Search for the cell housing the specified text and yield its [X, Y] center coordinate. 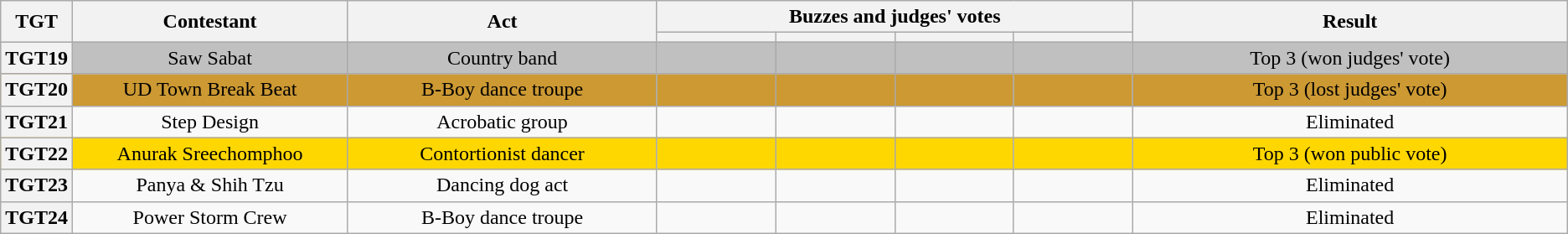
Top 3 (won public vote) [1350, 153]
Act [503, 22]
TGT24 [37, 217]
Dancing dog act [503, 185]
TGT19 [37, 58]
TGT21 [37, 122]
Top 3 (lost judges' vote) [1350, 90]
Contestant [210, 22]
Saw Sabat [210, 58]
UD Town Break Beat [210, 90]
Step Design [210, 122]
TGT20 [37, 90]
Panya & Shih Tzu [210, 185]
Buzzes and judges' votes [895, 17]
Result [1350, 22]
Power Storm Crew [210, 217]
Contortionist dancer [503, 153]
Anurak Sreechomphoo [210, 153]
Top 3 (won judges' vote) [1350, 58]
Country band [503, 58]
Acrobatic group [503, 122]
TGT23 [37, 185]
TGT22 [37, 153]
TGT [37, 22]
